Scan for the cell matching the given text and deliver its [x, y] coordinate at center. 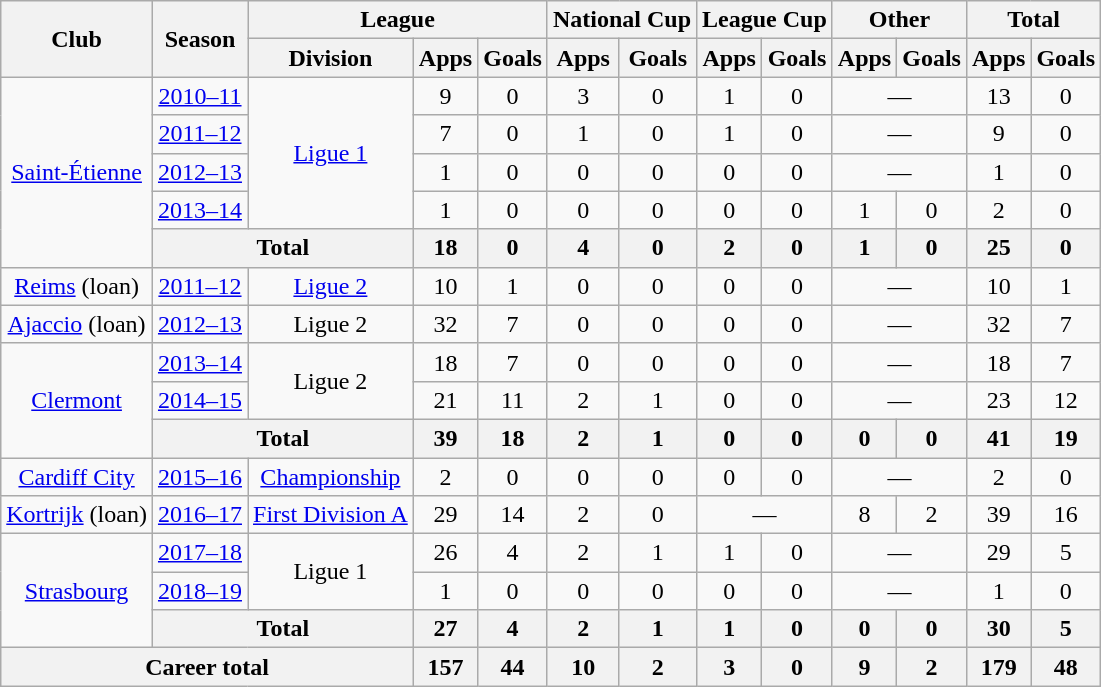
2014–15 [200, 400]
Strasbourg [77, 591]
Club [77, 39]
44 [513, 667]
2010–11 [200, 96]
National Cup [622, 20]
Cardiff City [77, 477]
2016–17 [200, 515]
23 [998, 400]
First Division A [331, 515]
11 [513, 400]
16 [1066, 515]
Season [200, 39]
Ajaccio (loan) [77, 324]
2018–19 [200, 591]
12 [1066, 400]
157 [445, 667]
Career total [208, 667]
27 [445, 629]
Reims (loan) [77, 286]
Division [331, 58]
13 [998, 96]
League Cup [765, 20]
41 [998, 438]
2015–16 [200, 477]
Clermont [77, 400]
30 [998, 629]
Other [899, 20]
Saint-Étienne [77, 172]
8 [864, 515]
21 [445, 400]
25 [998, 248]
179 [998, 667]
Championship [331, 477]
League [398, 20]
Kortrijk (loan) [77, 515]
19 [1066, 438]
26 [445, 553]
2017–18 [200, 553]
14 [513, 515]
48 [1066, 667]
